Return the [x, y] coordinate for the center point of the cell that contains the specified text.  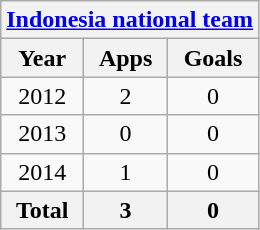
2014 [42, 172]
Goals [214, 58]
3 [126, 210]
Apps [126, 58]
2 [126, 96]
2013 [42, 134]
2012 [42, 96]
1 [126, 172]
Year [42, 58]
Indonesia national team [130, 20]
Total [42, 210]
